Search for the cell housing the specified text and yield its [X, Y] center coordinate. 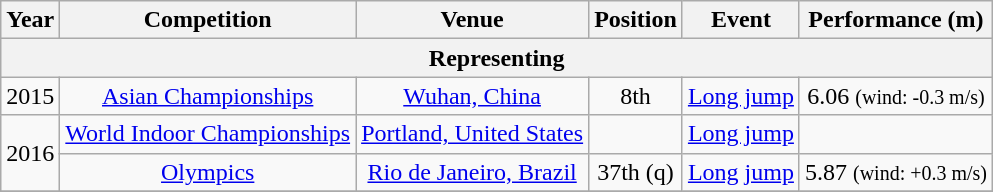
Rio de Janeiro, Brazil [472, 172]
Performance (m) [896, 20]
Competition [208, 20]
Representing [497, 58]
Portland, United States [472, 134]
Asian Championships [208, 96]
5.87 (wind: +0.3 m/s) [896, 172]
2016 [30, 153]
6.06 (wind: -0.3 m/s) [896, 96]
Venue [472, 20]
Wuhan, China [472, 96]
Event [740, 20]
Year [30, 20]
Olympics [208, 172]
World Indoor Championships [208, 134]
8th [636, 96]
37th (q) [636, 172]
2015 [30, 96]
Position [636, 20]
